Pinpoint the cell where the given text exists, returning its (X, Y) midpoint coordinate. 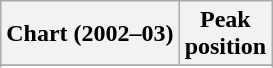
Chart (2002–03) (90, 34)
Peakposition (225, 34)
